Determine the [x, y] coordinate at the center of the cell enclosing the given text.  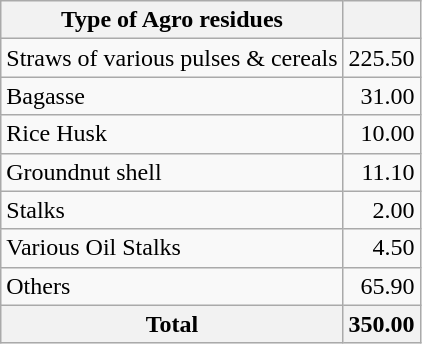
10.00 [382, 134]
Various Oil Stalks [172, 248]
Stalks [172, 210]
Groundnut shell [172, 172]
Type of Agro residues [172, 20]
Straws of various pulses & cereals [172, 58]
4.50 [382, 248]
225.50 [382, 58]
65.90 [382, 286]
Others [172, 286]
350.00 [382, 324]
Total [172, 324]
Rice Husk [172, 134]
2.00 [382, 210]
31.00 [382, 96]
11.10 [382, 172]
Bagasse [172, 96]
